Return the [X, Y] coordinate for the center point of the cell that contains the specified text.  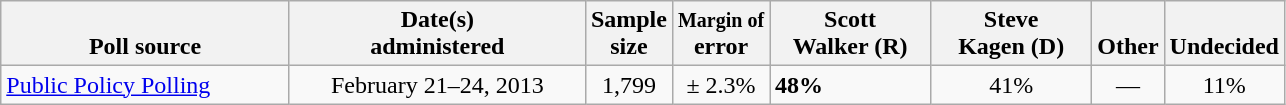
ScottWalker (R) [850, 34]
Samplesize [628, 34]
48% [850, 85]
SteveKagen (D) [1012, 34]
41% [1012, 85]
— [1128, 85]
1,799 [628, 85]
Undecided [1224, 34]
February 21–24, 2013 [437, 85]
Poll source [146, 34]
Other [1128, 34]
Public Policy Polling [146, 85]
Margin oferror [720, 34]
Date(s)administered [437, 34]
± 2.3% [720, 85]
11% [1224, 85]
